Pinpoint the cell where the given text exists, returning its (x, y) midpoint coordinate. 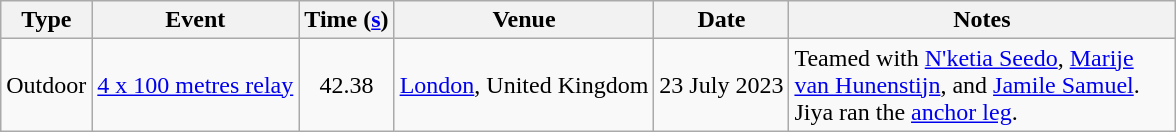
Venue (524, 20)
4 x 100 metres relay (196, 85)
Notes (982, 20)
Time (s) (346, 20)
Outdoor (46, 85)
London, United Kingdom (524, 85)
Event (196, 20)
Type (46, 20)
Date (722, 20)
Teamed with N'ketia Seedo, Marije van Hunenstijn, and Jamile Samuel. Jiya ran the anchor leg. (982, 85)
23 July 2023 (722, 85)
42.38 (346, 85)
